Provide the [x, y] coordinate of the cell's center where the given text is located.  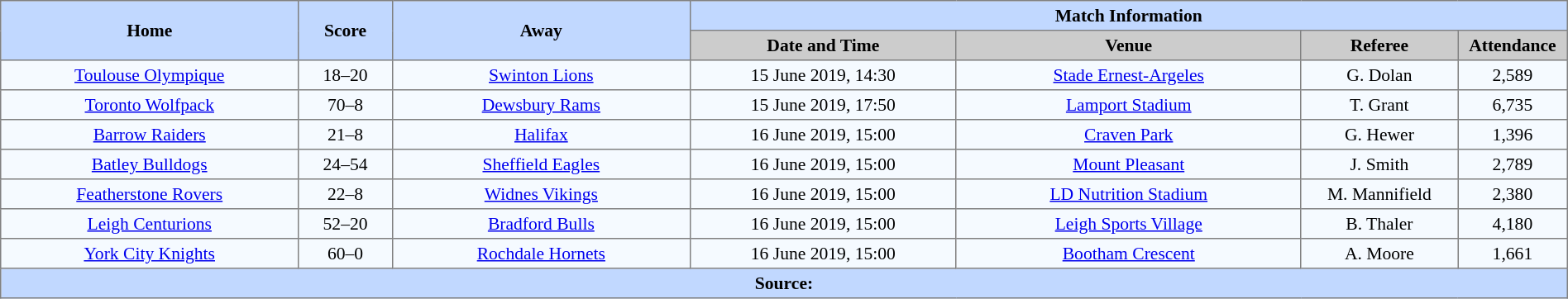
J. Smith [1379, 164]
Home [150, 31]
Widnes Vikings [541, 194]
52–20 [346, 224]
1,396 [1513, 135]
1,661 [1513, 254]
Sheffield Eagles [541, 164]
Batley Bulldogs [150, 164]
15 June 2019, 14:30 [823, 75]
2,789 [1513, 164]
Bradford Bulls [541, 224]
A. Moore [1379, 254]
Bootham Crescent [1128, 254]
60–0 [346, 254]
Score [346, 31]
Date and Time [823, 45]
Rochdale Hornets [541, 254]
6,735 [1513, 105]
T. Grant [1379, 105]
Referee [1379, 45]
Mount Pleasant [1128, 164]
B. Thaler [1379, 224]
Swinton Lions [541, 75]
Toronto Wolfpack [150, 105]
Craven Park [1128, 135]
LD Nutrition Stadium [1128, 194]
2,380 [1513, 194]
M. Mannifield [1379, 194]
21–8 [346, 135]
Stade Ernest-Argeles [1128, 75]
Match Information [1128, 16]
Barrow Raiders [150, 135]
4,180 [1513, 224]
Away [541, 31]
22–8 [346, 194]
2,589 [1513, 75]
Attendance [1513, 45]
Featherstone Rovers [150, 194]
Leigh Sports Village [1128, 224]
Lamport Stadium [1128, 105]
Halifax [541, 135]
70–8 [346, 105]
Dewsbury Rams [541, 105]
15 June 2019, 17:50 [823, 105]
Leigh Centurions [150, 224]
G. Dolan [1379, 75]
18–20 [346, 75]
G. Hewer [1379, 135]
24–54 [346, 164]
Source: [784, 283]
Venue [1128, 45]
York City Knights [150, 254]
Toulouse Olympique [150, 75]
